For the text-containing cell, return its midpoint in [X, Y] coordinate format. 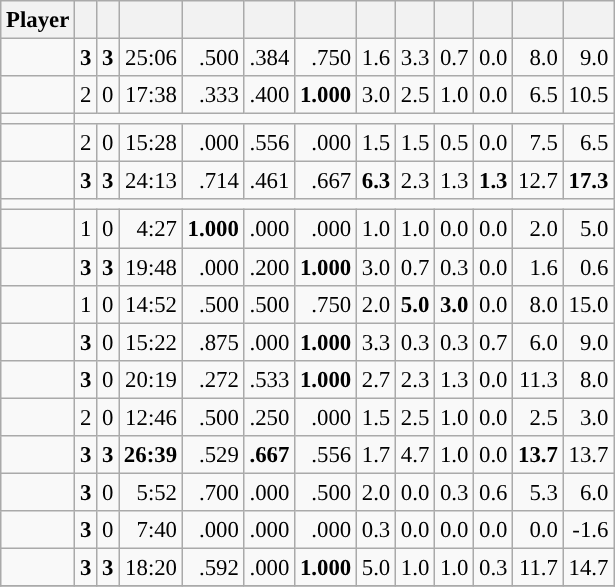
Player [38, 20]
.529 [213, 455]
6.3 [376, 181]
12.7 [538, 181]
.200 [269, 267]
.272 [213, 379]
15:28 [151, 143]
10.5 [588, 95]
26:39 [151, 455]
15:22 [151, 342]
4:27 [151, 229]
24:13 [151, 181]
7:40 [151, 530]
20:19 [151, 379]
.250 [269, 417]
2.7 [376, 379]
4.7 [416, 455]
14:52 [151, 304]
18:20 [151, 567]
.714 [213, 181]
.333 [213, 95]
12:46 [151, 417]
17:38 [151, 95]
-1.6 [588, 530]
17.3 [588, 181]
.533 [269, 379]
.875 [213, 342]
.700 [213, 492]
5:52 [151, 492]
19:48 [151, 267]
.384 [269, 58]
7.5 [538, 143]
11.7 [538, 567]
.461 [269, 181]
.400 [269, 95]
0.5 [454, 143]
5.3 [538, 492]
.592 [213, 567]
14.7 [588, 567]
15.0 [588, 304]
1.7 [376, 455]
25:06 [151, 58]
11.3 [538, 379]
